Capture the cell that displays the provided text and extract its (x, y) central coordinate. 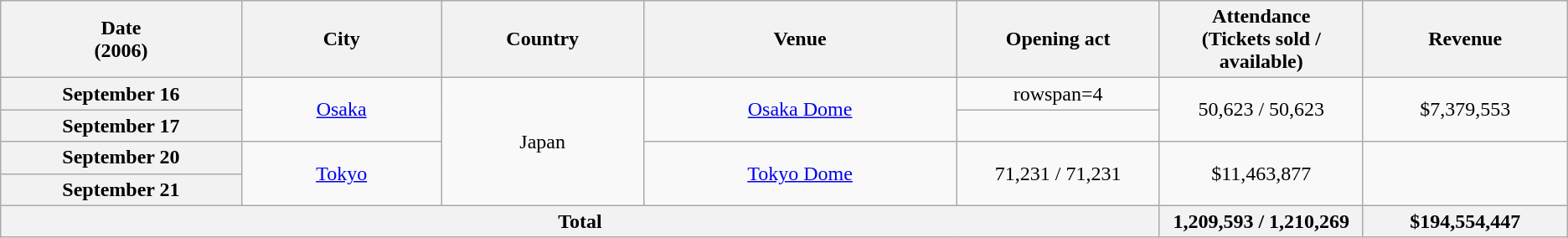
Venue (800, 39)
$7,379,553 (1465, 110)
Japan (543, 142)
Date(2006) (121, 39)
rowspan=4 (1058, 94)
$11,463,877 (1261, 173)
City (342, 39)
September 21 (121, 189)
Osaka Dome (800, 110)
$194,554,447 (1465, 221)
Country (543, 39)
50,623 / 50,623 (1261, 110)
September 16 (121, 94)
1,209,593 / 1,210,269 (1261, 221)
Total (580, 221)
Tokyo (342, 173)
Osaka (342, 110)
September 20 (121, 158)
September 17 (121, 126)
71,231 / 71,231 (1058, 173)
Opening act (1058, 39)
Revenue (1465, 39)
Attendance (Tickets sold / available) (1261, 39)
Tokyo Dome (800, 173)
